Scan for the cell matching the given text and deliver its [X, Y] coordinate at center. 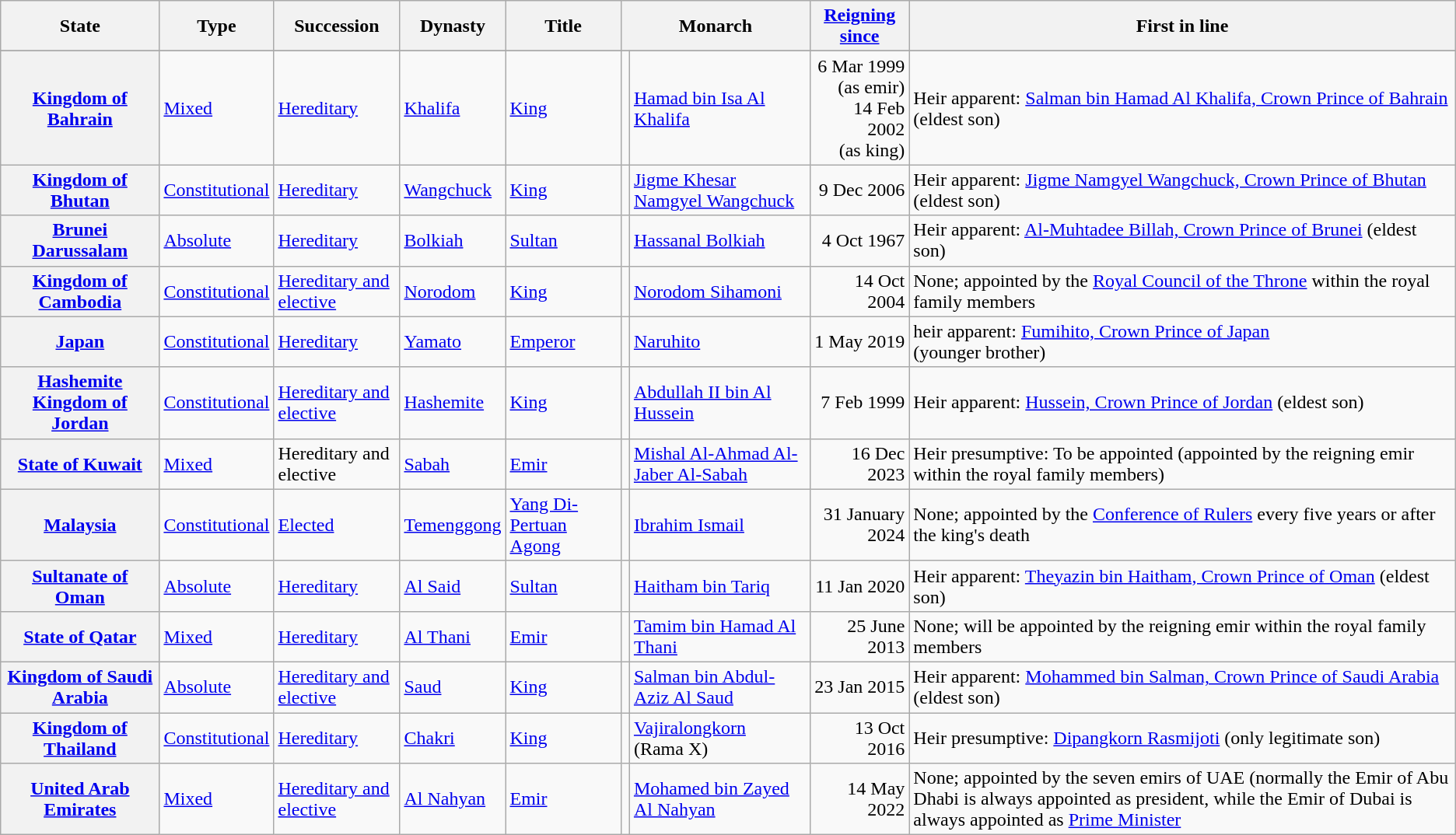
State of Qatar [80, 636]
4 Oct 1967 [860, 241]
Bolkiah [453, 241]
Hassanal Bolkiah [719, 241]
Al Nahyan [453, 799]
Kingdom of Cambodia [80, 291]
25 June 2013 [860, 636]
State of Kuwait [80, 463]
Jigme Khesar Namgyel Wangchuck [719, 190]
Brunei Darussalam [80, 241]
Malaysia [80, 525]
1 May 2019 [860, 342]
Emperor [563, 342]
Mishal Al-Ahmad Al-Jaber Al-Sabah [719, 463]
Kingdom of Bahrain [80, 108]
None; appointed by the Royal Council of the Throne within the royal family members [1182, 291]
Reigning since [860, 26]
Heir apparent: Mohammed bin Salman, Crown Prince of Saudi Arabia (eldest son) [1182, 687]
14 May 2022 [860, 799]
Heir apparent: Salman bin Hamad Al Khalifa, Crown Prince of Bahrain (eldest son) [1182, 108]
First in line [1182, 26]
Yang Di-Pertuan Agong [563, 525]
Norodom [453, 291]
6 Mar 1999(as emir)14 Feb 2002(as king) [860, 108]
None; appointed by the Conference of Rulers every five years or after the king's death [1182, 525]
Saud [453, 687]
Hashemite Kingdom of Jordan [80, 403]
Vajiralongkorn (Rama X) [719, 737]
Al Said [453, 586]
Naruhito [719, 342]
14 Oct 2004 [860, 291]
Salman bin Abdul-Aziz Al Saud [719, 687]
Title [563, 26]
Heir apparent: Jigme Namgyel Wangchuck, Crown Prince of Bhutan (eldest son) [1182, 190]
13 Oct 2016 [860, 737]
Heir presumptive: Dipangkorn Rasmijoti (only legitimate son) [1182, 737]
State [80, 26]
None; will be appointed by the reigning emir within the royal family members [1182, 636]
Tamim bin Hamad Al Thani [719, 636]
Yamato [453, 342]
Al Thani [453, 636]
Heir apparent: Hussein, Crown Prince of Jordan (eldest son) [1182, 403]
16 Dec 2023 [860, 463]
Temenggong [453, 525]
Heir apparent: Theyazin bin Haitham, Crown Prince of Oman (eldest son) [1182, 586]
11 Jan 2020 [860, 586]
Norodom Sihamoni [719, 291]
Khalifa [453, 108]
Monarch [716, 26]
Mohamed bin Zayed Al Nahyan [719, 799]
Sultanate of Oman [80, 586]
United Arab Emirates [80, 799]
Haitham bin Tariq [719, 586]
7 Feb 1999 [860, 403]
Hamad bin Isa Al Khalifa [719, 108]
23 Jan 2015 [860, 687]
31 January 2024 [860, 525]
Type [216, 26]
Succession [337, 26]
Kingdom of Bhutan [80, 190]
Heir apparent: Al-Muhtadee Billah, Crown Prince of Brunei (eldest son) [1182, 241]
Ibrahim Ismail [719, 525]
Kingdom of Thailand [80, 737]
Sabah [453, 463]
Heir presumptive: To be appointed (appointed by the reigning emir within the royal family members) [1182, 463]
9 Dec 2006 [860, 190]
Hashemite [453, 403]
heir apparent: Fumihito, Crown Prince of Japan(younger brother) [1182, 342]
Wangchuck [453, 190]
Kingdom of Saudi Arabia [80, 687]
Japan [80, 342]
Chakri [453, 737]
Dynasty [453, 26]
Elected [337, 525]
Abdullah II bin Al Hussein [719, 403]
